Return the (X, Y) coordinate for the center point of the cell that contains the specified text.  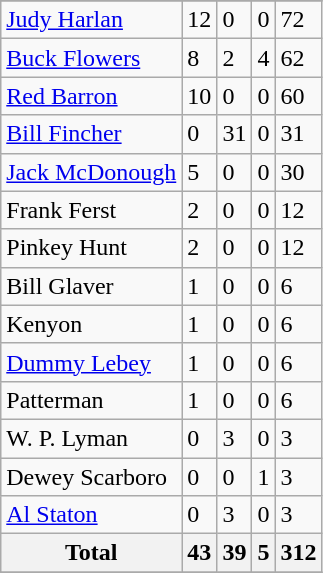
Total (92, 553)
312 (298, 553)
10 (200, 96)
Buck Flowers (92, 58)
Red Barron (92, 96)
Dewey Scarboro (92, 477)
Pinkey Hunt (92, 248)
39 (234, 553)
62 (298, 58)
Judy Harlan (92, 20)
Jack McDonough (92, 172)
4 (264, 58)
Patterman (92, 400)
8 (200, 58)
Dummy Lebey (92, 362)
W. P. Lyman (92, 438)
Frank Ferst (92, 210)
43 (200, 553)
30 (298, 172)
Bill Glaver (92, 286)
Kenyon (92, 324)
Al Staton (92, 515)
Bill Fincher (92, 134)
60 (298, 96)
72 (298, 20)
